From the cell containing the given text, extract its center point as (X, Y) coordinate. 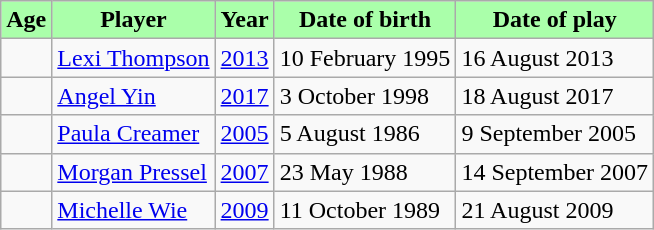
Date of birth (365, 20)
2017 (244, 96)
9 September 2005 (555, 134)
18 August 2017 (555, 96)
14 September 2007 (555, 172)
Michelle Wie (134, 210)
2009 (244, 210)
2007 (244, 172)
3 October 1998 (365, 96)
11 October 1989 (365, 210)
Date of play (555, 20)
Angel Yin (134, 96)
5 August 1986 (365, 134)
Year (244, 20)
Player (134, 20)
16 August 2013 (555, 58)
2005 (244, 134)
Age (26, 20)
Paula Creamer (134, 134)
23 May 1988 (365, 172)
2013 (244, 58)
Morgan Pressel (134, 172)
21 August 2009 (555, 210)
Lexi Thompson (134, 58)
10 February 1995 (365, 58)
